Locate the cell with the specified text and output its (X, Y) center coordinate. 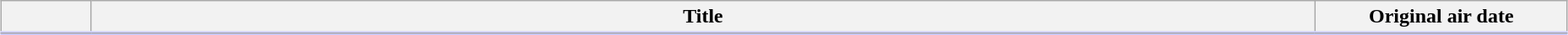
Title (703, 17)
Original air date (1441, 17)
